Return the [x, y] coordinate for the center point of the cell that contains the specified text.  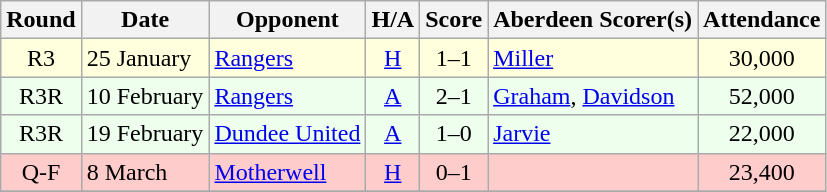
Attendance [762, 20]
30,000 [762, 58]
Round [41, 20]
0–1 [454, 172]
Dundee United [288, 134]
2–1 [454, 96]
Miller [593, 58]
Date [145, 20]
Motherwell [288, 172]
10 February [145, 96]
Graham, Davidson [593, 96]
52,000 [762, 96]
H/A [393, 20]
22,000 [762, 134]
8 March [145, 172]
23,400 [762, 172]
25 January [145, 58]
Opponent [288, 20]
1–1 [454, 58]
19 February [145, 134]
Jarvie [593, 134]
Q-F [41, 172]
Score [454, 20]
1–0 [454, 134]
R3 [41, 58]
Aberdeen Scorer(s) [593, 20]
